Return [x, y] of the center of cell containing provided text 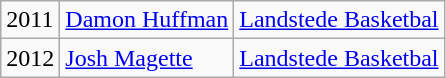
2011 [30, 20]
2012 [30, 58]
Josh Magette [147, 58]
Damon Huffman [147, 20]
